Provide the [x, y] coordinate of the cell's center where the given text is located.  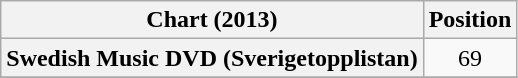
69 [470, 58]
Swedish Music DVD (Sverigetopplistan) [212, 58]
Position [470, 20]
Chart (2013) [212, 20]
